Determine the (x, y) coordinate at the center of the cell enclosing the given text.  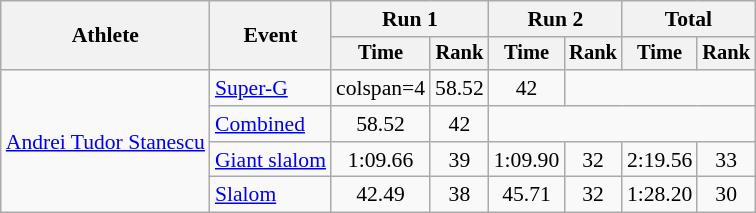
Giant slalom (270, 160)
1:09.66 (380, 160)
38 (460, 195)
Andrei Tudor Stanescu (106, 141)
Slalom (270, 195)
Event (270, 36)
colspan=4 (380, 88)
Run 1 (410, 19)
Athlete (106, 36)
1:09.90 (526, 160)
33 (726, 160)
30 (726, 195)
Total (688, 19)
1:28.20 (660, 195)
39 (460, 160)
Super-G (270, 88)
Run 2 (556, 19)
42.49 (380, 195)
45.71 (526, 195)
Combined (270, 124)
2:19.56 (660, 160)
